Find where the given text appears and provide that cell's center as (x, y) coordinate. 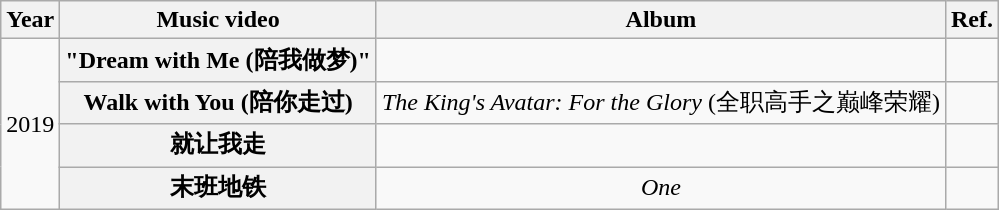
Walk with You (陪你走过) (218, 102)
2019 (30, 124)
就让我走 (218, 146)
末班地铁 (218, 188)
Ref. (972, 20)
The King's Avatar: For the Glory (全职高手之巅峰荣耀) (660, 102)
"Dream with Me (陪我做梦)" (218, 60)
Year (30, 20)
Music video (218, 20)
One (660, 188)
Album (660, 20)
